Determine the (x, y) coordinate at the center of the cell enclosing the given text.  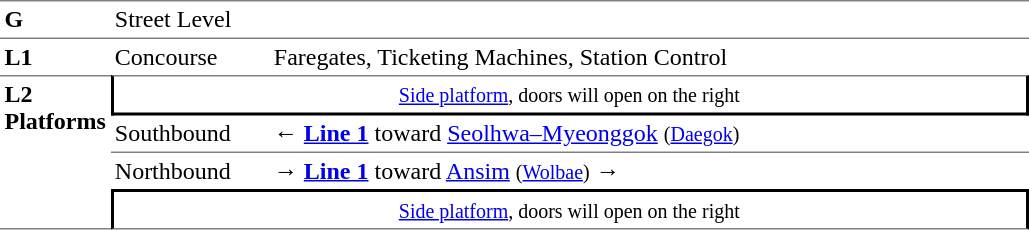
L1 (55, 57)
Concourse (190, 57)
G (55, 20)
Street Level (190, 20)
← Line 1 toward Seolhwa–Myeonggok (Daegok) (648, 135)
Southbound (190, 135)
L2Platforms (55, 152)
Northbound (190, 171)
→ Line 1 toward Ansim (Wolbae) → (648, 171)
Faregates, Ticketing Machines, Station Control (648, 57)
